Find where the given text appears and provide that cell's center as [X, Y] coordinate. 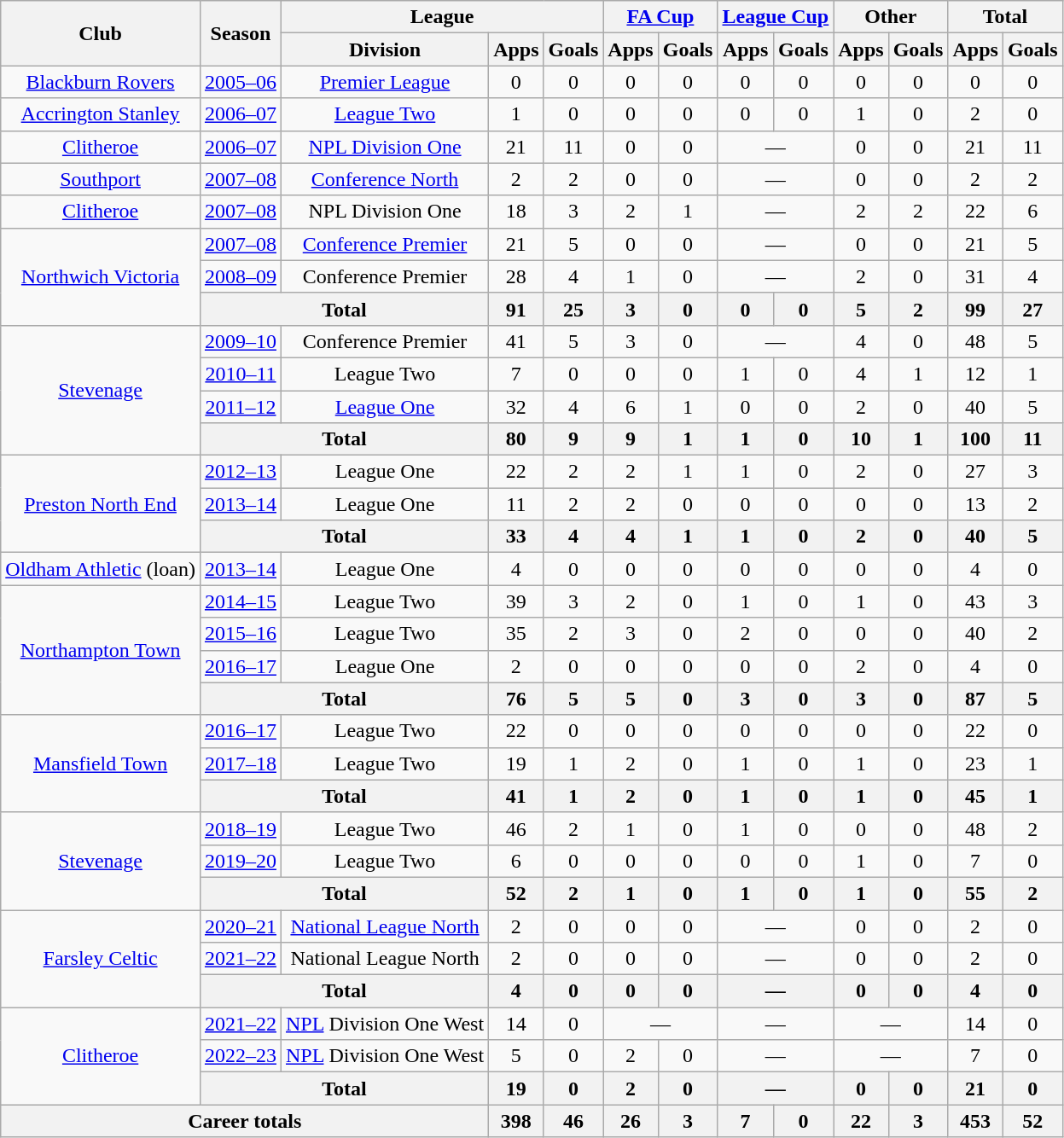
28 [516, 276]
25 [573, 309]
18 [516, 212]
10 [861, 439]
2005–06 [241, 82]
35 [516, 634]
2022–23 [241, 1056]
Division [384, 49]
2017–18 [241, 764]
League Cup [776, 17]
91 [516, 309]
2015–16 [241, 634]
33 [516, 537]
2020–21 [241, 926]
2012–13 [241, 472]
Blackburn Rovers [101, 82]
2014–15 [241, 601]
Season [241, 33]
Oldham Athletic (loan) [101, 569]
League [442, 17]
2009–10 [241, 341]
FA Cup [660, 17]
80 [516, 439]
2008–09 [241, 276]
45 [975, 796]
87 [975, 699]
26 [631, 1121]
2011–12 [241, 407]
55 [975, 893]
32 [516, 407]
Club [101, 33]
12 [975, 374]
100 [975, 439]
398 [516, 1121]
Preston North End [101, 504]
99 [975, 309]
Conference North [384, 179]
453 [975, 1121]
Premier League [384, 82]
2018–19 [241, 828]
31 [975, 276]
Northampton Town [101, 650]
Career totals [245, 1121]
Accrington Stanley [101, 114]
76 [516, 699]
39 [516, 601]
Farsley Celtic [101, 958]
23 [975, 764]
43 [975, 601]
Other [891, 17]
2019–20 [241, 861]
Northwich Victoria [101, 276]
13 [975, 504]
Southport [101, 179]
2010–11 [241, 374]
Mansfield Town [101, 764]
